Output the [x, y] coordinate of the center of the cell containing the given text.  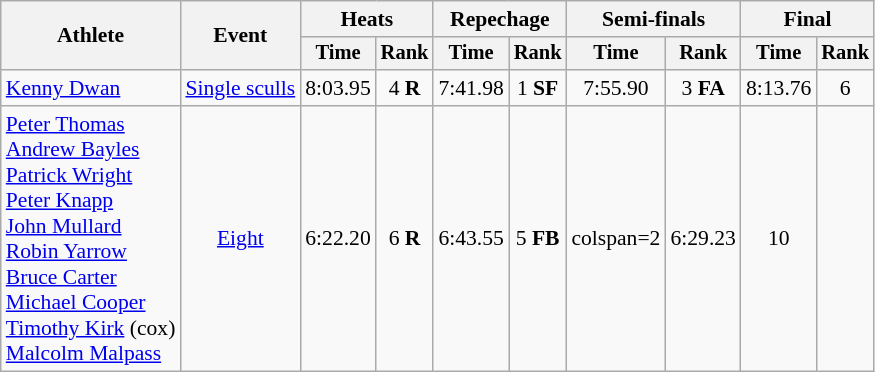
Event [240, 36]
6:29.23 [702, 238]
Eight [240, 238]
4 R [405, 88]
Final [808, 19]
Kenny Dwan [91, 88]
6 R [405, 238]
5 FB [538, 238]
8:13.76 [778, 88]
6:22.20 [338, 238]
Athlete [91, 36]
7:41.98 [470, 88]
Repechage [500, 19]
10 [778, 238]
colspan=2 [616, 238]
7:55.90 [616, 88]
6 [845, 88]
Heats [366, 19]
1 SF [538, 88]
Peter ThomasAndrew BaylesPatrick WrightPeter KnappJohn MullardRobin YarrowBruce CarterMichael CooperTimothy Kirk (cox) Malcolm Malpass [91, 238]
Semi-finals [654, 19]
Single sculls [240, 88]
8:03.95 [338, 88]
3 FA [702, 88]
6:43.55 [470, 238]
